For the text-containing cell, return its midpoint in (X, Y) coordinate format. 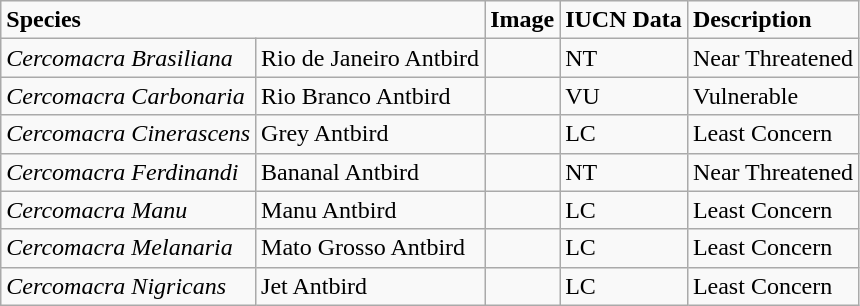
Rio Branco Antbird (370, 96)
Cercomacra Cinerascens (128, 134)
Vulnerable (772, 96)
Description (772, 20)
Grey Antbird (370, 134)
Bananal Antbird (370, 172)
Rio de Janeiro Antbird (370, 58)
IUCN Data (624, 20)
Manu Antbird (370, 210)
Image (522, 20)
Cercomacra Brasiliana (128, 58)
Jet Antbird (370, 286)
Cercomacra Nigricans (128, 286)
Cercomacra Ferdinandi (128, 172)
VU (624, 96)
Cercomacra Melanaria (128, 248)
Cercomacra Carbonaria (128, 96)
Cercomacra Manu (128, 210)
Species (243, 20)
Mato Grosso Antbird (370, 248)
